Detect which cell encompasses the target text, then output its (X, Y) center coordinate. 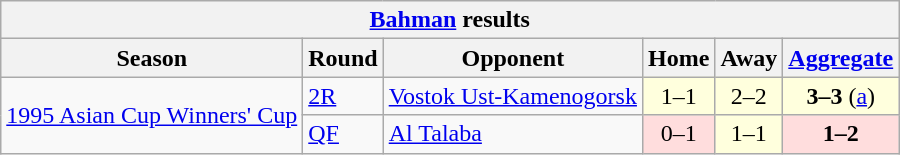
Al Talaba (512, 134)
Season (152, 58)
Home (678, 58)
Vostok Ust-Kamenogorsk (512, 96)
2–2 (749, 96)
3–3 (a) (841, 96)
QF (343, 134)
Opponent (512, 58)
1995 Asian Cup Winners' Cup (152, 115)
1–2 (841, 134)
Aggregate (841, 58)
0–1 (678, 134)
Round (343, 58)
Bahman results (450, 20)
Away (749, 58)
2R (343, 96)
